Output the [x, y] coordinate of the center of the cell containing the given text.  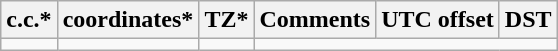
UTC offset [438, 20]
coordinates* [128, 20]
Comments [315, 20]
TZ* [226, 20]
DST [528, 20]
c.c.* [29, 20]
